For the text-containing cell, return its midpoint in (X, Y) coordinate format. 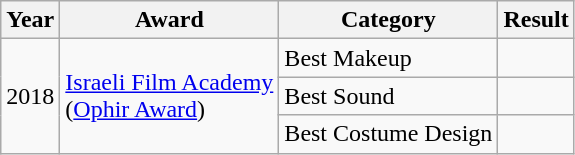
Result (536, 20)
Category (388, 20)
2018 (30, 96)
Best Makeup (388, 58)
Award (170, 20)
Best Costume Design (388, 134)
Best Sound (388, 96)
Year (30, 20)
Israeli Film Academy(Ophir Award) (170, 96)
